Search for the cell housing the specified text and yield its (X, Y) center coordinate. 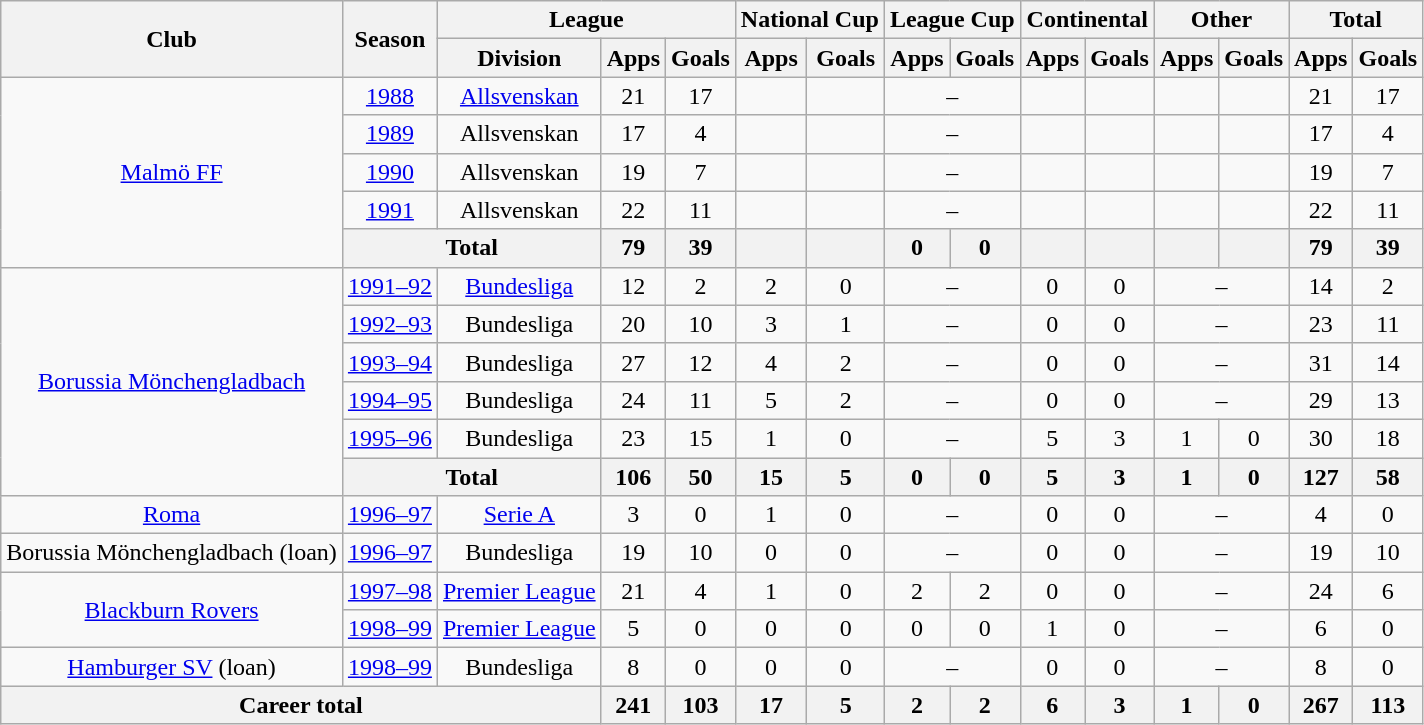
Borussia Mönchengladbach (loan) (172, 553)
1997–98 (390, 591)
Division (519, 58)
League (586, 20)
Club (172, 39)
106 (633, 477)
113 (1388, 705)
127 (1321, 477)
Malmö FF (172, 172)
Hamburger SV (loan) (172, 667)
103 (701, 705)
Serie A (519, 515)
League Cup (952, 20)
Continental (1087, 20)
18 (1388, 438)
1991 (390, 210)
27 (633, 362)
1989 (390, 134)
29 (1321, 400)
1990 (390, 172)
241 (633, 705)
1994–95 (390, 400)
Borussia Mönchengladbach (172, 381)
58 (1388, 477)
1991–92 (390, 286)
National Cup (810, 20)
Career total (301, 705)
20 (633, 324)
1992–93 (390, 324)
Season (390, 39)
Other (1221, 20)
267 (1321, 705)
30 (1321, 438)
Roma (172, 515)
13 (1388, 400)
Blackburn Rovers (172, 610)
1993–94 (390, 362)
1995–96 (390, 438)
31 (1321, 362)
50 (701, 477)
1988 (390, 96)
